Extract the [x, y] coordinate from the center of the cell holding the provided text.  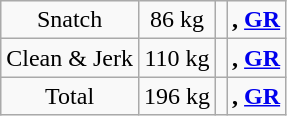
Snatch [70, 20]
Total [70, 96]
Clean & Jerk [70, 58]
196 kg [176, 96]
110 kg [176, 58]
86 kg [176, 20]
